Determine the [X, Y] coordinate at the center of the cell enclosing the given text.  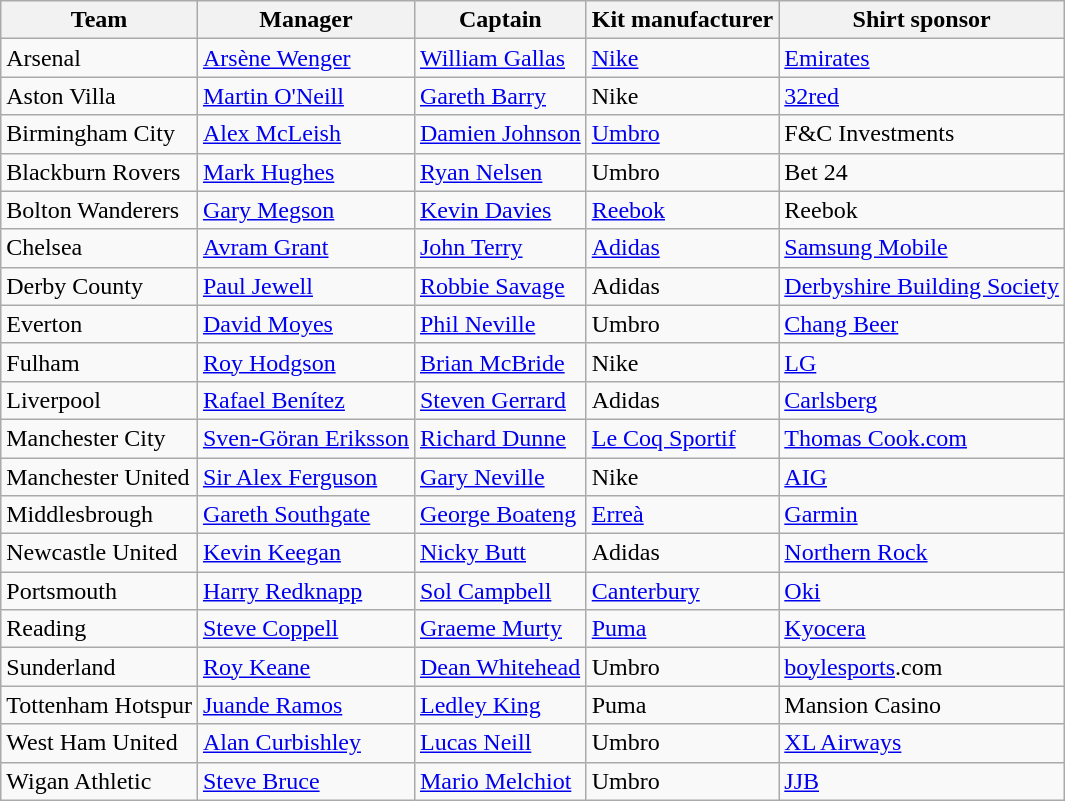
Steve Coppell [306, 629]
Middlesbrough [100, 515]
Erreà [682, 515]
Kevin Davies [500, 210]
Ryan Nelsen [500, 172]
Kevin Keegan [306, 553]
Captain [500, 20]
Martin O'Neill [306, 96]
LG [922, 362]
Oki [922, 591]
Sol Campbell [500, 591]
Ledley King [500, 705]
Gary Megson [306, 210]
Sir Alex Ferguson [306, 477]
boylesports.com [922, 667]
Harry Redknapp [306, 591]
Avram Grant [306, 248]
Garmin [922, 515]
Team [100, 20]
Portsmouth [100, 591]
Blackburn Rovers [100, 172]
Liverpool [100, 400]
Fulham [100, 362]
Mario Melchiot [500, 781]
Arsenal [100, 58]
F&C Investments [922, 134]
Emirates [922, 58]
Tottenham Hotspur [100, 705]
Gary Neville [500, 477]
Mark Hughes [306, 172]
Derbyshire Building Society [922, 286]
Chelsea [100, 248]
Brian McBride [500, 362]
Sunderland [100, 667]
Graeme Murty [500, 629]
Kit manufacturer [682, 20]
Manchester United [100, 477]
Carlsberg [922, 400]
Chang Beer [922, 324]
Manchester City [100, 438]
Mansion Casino [922, 705]
Kyocera [922, 629]
32red [922, 96]
George Boateng [500, 515]
Manager [306, 20]
Bolton Wanderers [100, 210]
William Gallas [500, 58]
Le Coq Sportif [682, 438]
Bet 24 [922, 172]
Phil Neville [500, 324]
Robbie Savage [500, 286]
Wigan Athletic [100, 781]
Samsung Mobile [922, 248]
Gareth Barry [500, 96]
JJB [922, 781]
Gareth Southgate [306, 515]
XL Airways [922, 743]
Roy Keane [306, 667]
Aston Villa [100, 96]
David Moyes [306, 324]
Everton [100, 324]
Alan Curbishley [306, 743]
Shirt sponsor [922, 20]
Steve Bruce [306, 781]
Richard Dunne [500, 438]
Thomas Cook.com [922, 438]
Dean Whitehead [500, 667]
Sven-Göran Eriksson [306, 438]
Newcastle United [100, 553]
Lucas Neill [500, 743]
Rafael Benítez [306, 400]
Derby County [100, 286]
Paul Jewell [306, 286]
Northern Rock [922, 553]
Canterbury [682, 591]
Birmingham City [100, 134]
Juande Ramos [306, 705]
Alex McLeish [306, 134]
Reading [100, 629]
Arsène Wenger [306, 58]
Roy Hodgson [306, 362]
AIG [922, 477]
West Ham United [100, 743]
Nicky Butt [500, 553]
Damien Johnson [500, 134]
Steven Gerrard [500, 400]
John Terry [500, 248]
